Output the (x, y) coordinate of the center of the cell containing the given text.  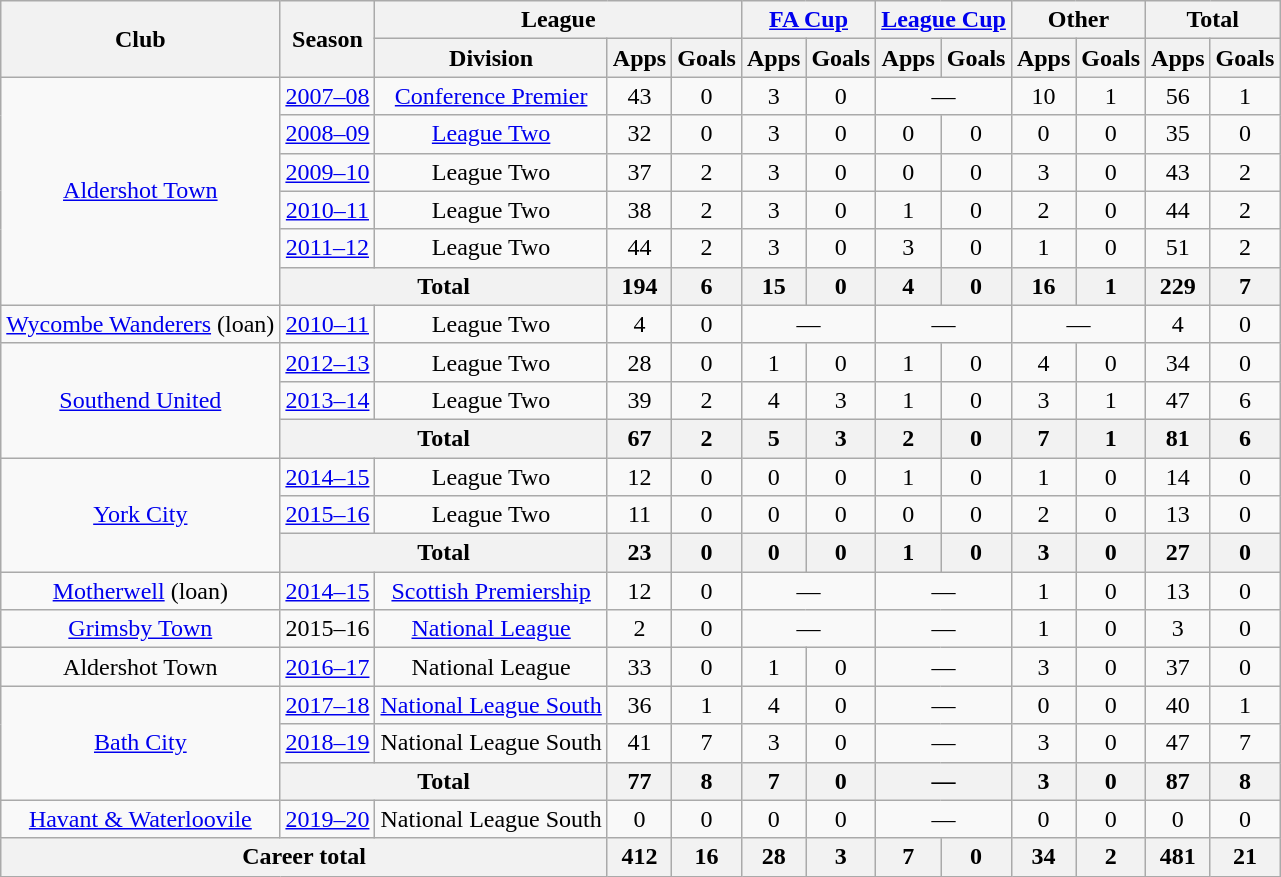
Season (328, 39)
23 (639, 553)
35 (1178, 134)
67 (639, 438)
FA Cup (808, 20)
2019–20 (328, 819)
15 (773, 286)
41 (639, 743)
Southend United (140, 400)
481 (1178, 857)
87 (1178, 781)
2017–18 (328, 705)
229 (1178, 286)
27 (1178, 553)
York City (140, 515)
2012–13 (328, 362)
Scottish Premiership (491, 591)
Conference Premier (491, 96)
Bath City (140, 743)
2007–08 (328, 96)
5 (773, 438)
56 (1178, 96)
412 (639, 857)
Grimsby Town (140, 629)
Club (140, 39)
Career total (304, 857)
33 (639, 667)
77 (639, 781)
11 (639, 515)
81 (1178, 438)
51 (1178, 248)
39 (639, 400)
Wycombe Wanderers (loan) (140, 324)
36 (639, 705)
2018–19 (328, 743)
40 (1178, 705)
Division (491, 58)
Motherwell (loan) (140, 591)
2016–17 (328, 667)
2008–09 (328, 134)
Havant & Waterloovile (140, 819)
14 (1178, 477)
32 (639, 134)
2011–12 (328, 248)
10 (1043, 96)
League (558, 20)
194 (639, 286)
2013–14 (328, 400)
Other (1078, 20)
2009–10 (328, 172)
League Cup (944, 20)
38 (639, 210)
21 (1245, 857)
